Capture the cell that displays the provided text and extract its [x, y] central coordinate. 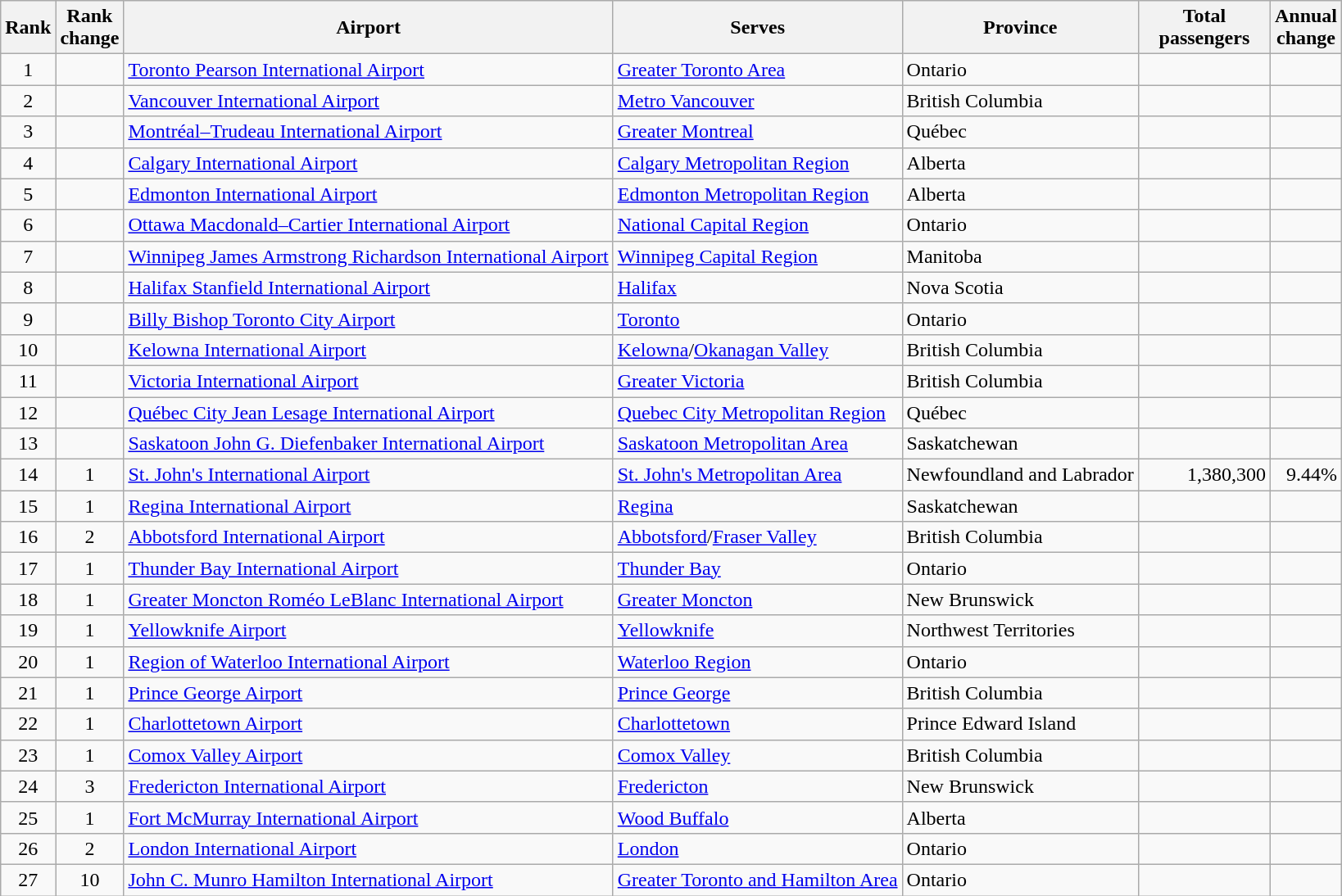
Newfoundland and Labrador [1020, 475]
22 [28, 724]
St. John's Metropolitan Area [757, 475]
9.44% [1306, 475]
Québec City Jean Lesage International Airport [369, 412]
Yellowknife [757, 631]
Abbotsford International Airport [369, 537]
Saskatoon John G. Diefenbaker International Airport [369, 444]
London [757, 848]
Toronto [757, 319]
26 [28, 848]
Edmonton International Airport [369, 194]
John C. Munro Hamilton International Airport [369, 880]
24 [28, 786]
Manitoba [1020, 256]
Abbotsford/Fraser Valley [757, 537]
23 [28, 755]
Northwest Territories [1020, 631]
Charlottetown Airport [369, 724]
Serves [757, 28]
Wood Buffalo [757, 817]
Totalpassengers [1204, 28]
Quebec City Metropolitan Region [757, 412]
Region of Waterloo International Airport [369, 662]
Halifax [757, 287]
Nova Scotia [1020, 287]
Toronto Pearson International Airport [369, 70]
Halifax Stanfield International Airport [369, 287]
Calgary International Airport [369, 163]
Calgary Metropolitan Region [757, 163]
Prince Edward Island [1020, 724]
21 [28, 693]
Vancouver International Airport [369, 101]
Greater Victoria [757, 381]
Winnipeg James Armstrong Richardson International Airport [369, 256]
8 [28, 287]
Regina International Airport [369, 506]
Fredericton International Airport [369, 786]
Metro Vancouver [757, 101]
National Capital Region [757, 225]
Greater Moncton Roméo LeBlanc International Airport [369, 600]
Greater Toronto and Hamilton Area [757, 880]
25 [28, 817]
Greater Montreal [757, 132]
Prince George Airport [369, 693]
Greater Moncton [757, 600]
19 [28, 631]
Kelowna International Airport [369, 350]
London International Airport [369, 848]
6 [28, 225]
Edmonton Metropolitan Region [757, 194]
Charlottetown [757, 724]
15 [28, 506]
Province [1020, 28]
27 [28, 880]
5 [28, 194]
Victoria International Airport [369, 381]
Airport [369, 28]
Billy Bishop Toronto City Airport [369, 319]
17 [28, 568]
12 [28, 412]
Waterloo Region [757, 662]
13 [28, 444]
20 [28, 662]
Greater Toronto Area [757, 70]
Ottawa Macdonald–Cartier International Airport [369, 225]
Prince George [757, 693]
Kelowna/Okanagan Valley [757, 350]
Regina [757, 506]
Annualchange [1306, 28]
Comox Valley Airport [369, 755]
4 [28, 163]
Rankchange [90, 28]
14 [28, 475]
Comox Valley [757, 755]
Yellowknife Airport [369, 631]
1,380,300 [1204, 475]
Montréal–Trudeau International Airport [369, 132]
18 [28, 600]
Thunder Bay [757, 568]
16 [28, 537]
Saskatoon Metropolitan Area [757, 444]
Fredericton [757, 786]
Winnipeg Capital Region [757, 256]
St. John's International Airport [369, 475]
Fort McMurray International Airport [369, 817]
9 [28, 319]
Rank [28, 28]
Thunder Bay International Airport [369, 568]
7 [28, 256]
11 [28, 381]
